Locate the cell with the specified text and output its (X, Y) center coordinate. 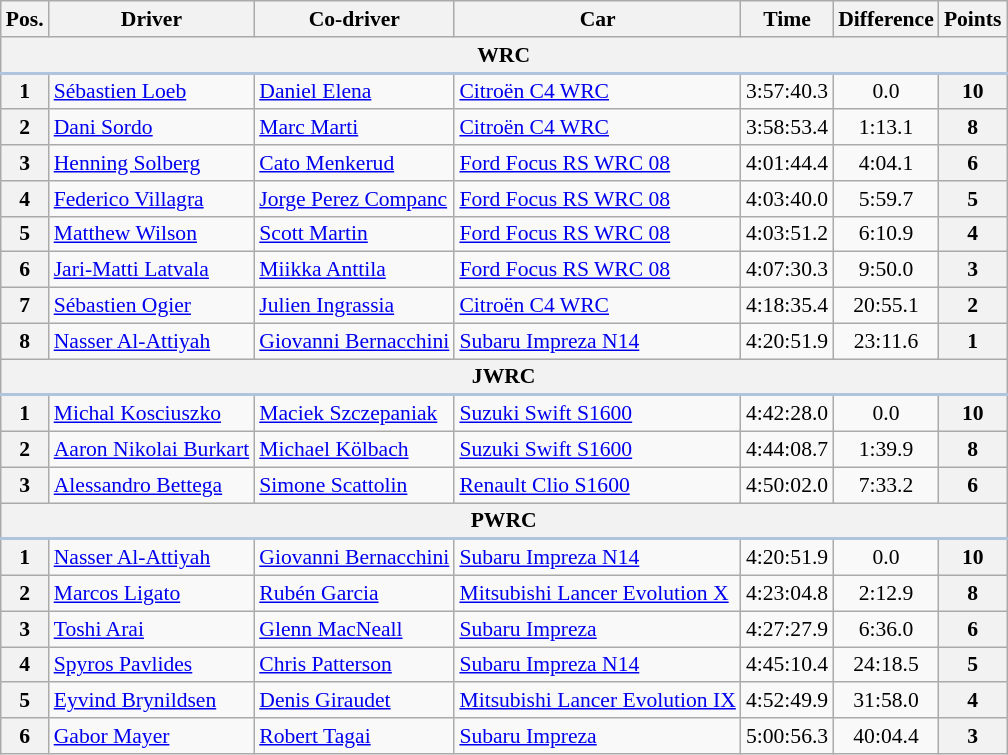
4:07:30.3 (787, 270)
5:59.7 (886, 199)
Time (787, 19)
Mitsubishi Lancer Evolution X (598, 594)
Matthew Wilson (152, 234)
7 (25, 306)
1:39.9 (886, 450)
Spyros Pavlides (152, 665)
23:11.6 (886, 341)
5:00:56.3 (787, 736)
Pos. (25, 19)
Mitsubishi Lancer Evolution IX (598, 701)
4:50:02.0 (787, 485)
Maciek Szczepaniak (354, 413)
Eyvind Brynildsen (152, 701)
Julien Ingrassia (354, 306)
24:18.5 (886, 665)
40:04.4 (886, 736)
Rubén Garcia (354, 594)
4:52:49.9 (787, 701)
4:42:28.0 (787, 413)
Denis Giraudet (354, 701)
4:45:10.4 (787, 665)
Glenn MacNeall (354, 629)
Michael Kölbach (354, 450)
9:50.0 (886, 270)
Marc Marti (354, 128)
Alessandro Bettega (152, 485)
Points (973, 19)
JWRC (504, 377)
Robert Tagai (354, 736)
Sébastien Loeb (152, 91)
Cato Menkerud (354, 163)
3:57:40.3 (787, 91)
Difference (886, 19)
3:58:53.4 (787, 128)
6:36.0 (886, 629)
Co-driver (354, 19)
4:03:51.2 (787, 234)
Gabor Mayer (152, 736)
4:03:40.0 (787, 199)
Jari-Matti Latvala (152, 270)
Renault Clio S1600 (598, 485)
7:33.2 (886, 485)
Aaron Nikolai Burkart (152, 450)
6:10.9 (886, 234)
Toshi Arai (152, 629)
Dani Sordo (152, 128)
Simone Scattolin (354, 485)
Daniel Elena (354, 91)
Marcos Ligato (152, 594)
Driver (152, 19)
Michal Kosciuszko (152, 413)
Miikka Anttila (354, 270)
Scott Martin (354, 234)
Henning Solberg (152, 163)
20:55.1 (886, 306)
1:13.1 (886, 128)
4:23:04.8 (787, 594)
Jorge Perez Companc (354, 199)
4:27:27.9 (787, 629)
4:04.1 (886, 163)
4:44:08.7 (787, 450)
2:12.9 (886, 594)
Car (598, 19)
WRC (504, 55)
PWRC (504, 521)
31:58.0 (886, 701)
Sébastien Ogier (152, 306)
4:01:44.4 (787, 163)
Chris Patterson (354, 665)
Federico Villagra (152, 199)
4:18:35.4 (787, 306)
